Scan for the cell matching the given text and deliver its [X, Y] coordinate at center. 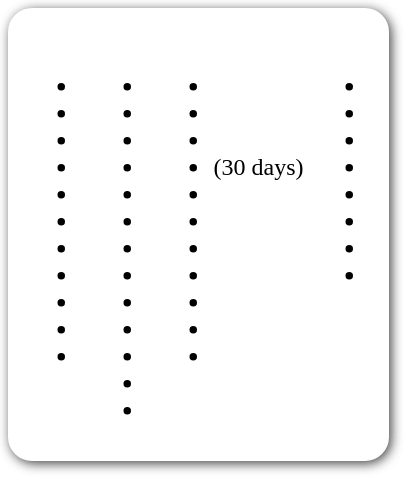
(30 days) [228, 234]
